Output the [x, y] coordinate of the center of the cell containing the given text.  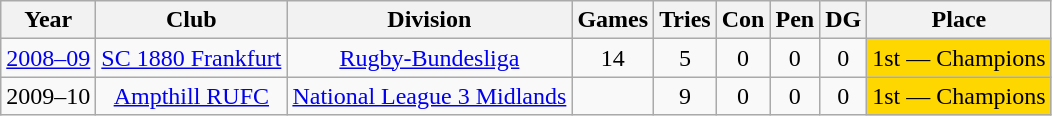
5 [686, 58]
SC 1880 Frankfurt [192, 58]
Year [48, 20]
14 [613, 58]
Ampthill RUFC [192, 96]
Games [613, 20]
Club [192, 20]
2008–09 [48, 58]
Division [430, 20]
2009–10 [48, 96]
Rugby-Bundesliga [430, 58]
Tries [686, 20]
9 [686, 96]
DG [844, 20]
Con [743, 20]
Pen [795, 20]
Place [959, 20]
National League 3 Midlands [430, 96]
